Identify which cell holds the provided text, then report its [X, Y] central coordinate. 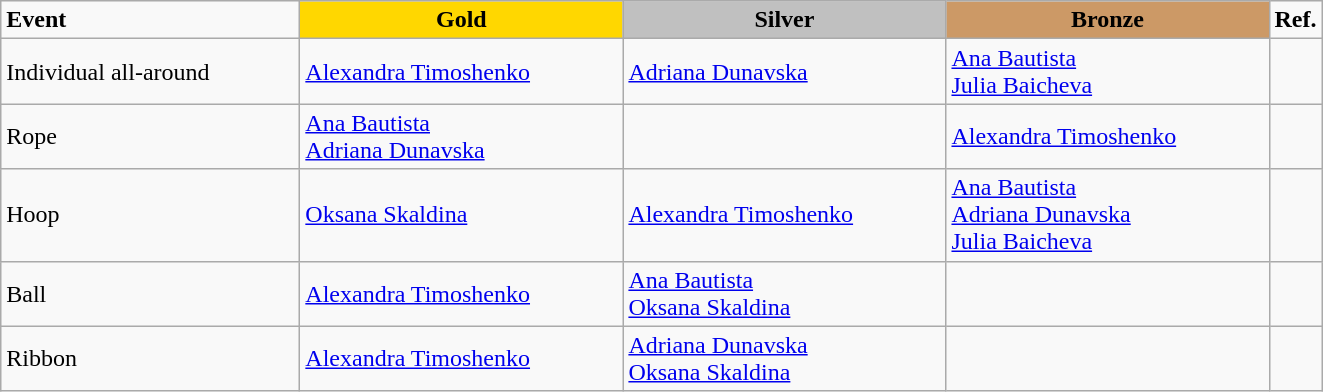
Ana Bautista Julia Baicheva [1108, 72]
Adriana Dunavska Oksana Skaldina [784, 358]
Ana Bautista Oksana Skaldina [784, 294]
Adriana Dunavska [784, 72]
Ana Bautista Adriana Dunavska [462, 136]
Ana Bautista Adriana Dunavska Julia Baicheva [1108, 215]
Individual all-around [150, 72]
Rope [150, 136]
Ref. [1296, 20]
Oksana Skaldina [462, 215]
Gold [462, 20]
Hoop [150, 215]
Bronze [1108, 20]
Event [150, 20]
Ribbon [150, 358]
Ball [150, 294]
Silver [784, 20]
